Return the [X, Y] coordinate for the center point of the cell that contains the specified text.  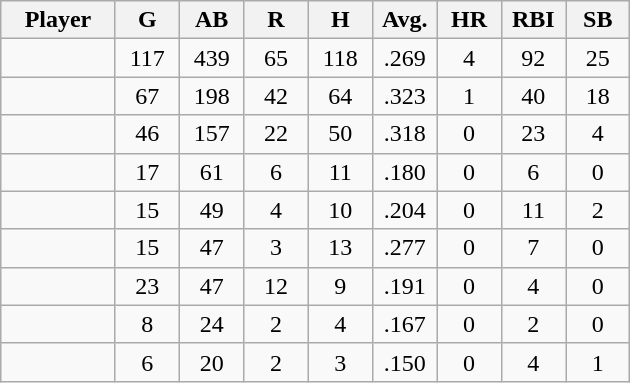
40 [533, 96]
.318 [404, 134]
HR [469, 20]
65 [276, 58]
20 [211, 362]
50 [340, 134]
.167 [404, 324]
.269 [404, 58]
198 [211, 96]
61 [211, 172]
46 [147, 134]
18 [598, 96]
439 [211, 58]
.323 [404, 96]
42 [276, 96]
.191 [404, 286]
117 [147, 58]
24 [211, 324]
9 [340, 286]
H [340, 20]
.180 [404, 172]
49 [211, 210]
157 [211, 134]
17 [147, 172]
R [276, 20]
Player [58, 20]
92 [533, 58]
118 [340, 58]
G [147, 20]
AB [211, 20]
8 [147, 324]
7 [533, 248]
.150 [404, 362]
25 [598, 58]
22 [276, 134]
13 [340, 248]
.277 [404, 248]
SB [598, 20]
64 [340, 96]
12 [276, 286]
Avg. [404, 20]
.204 [404, 210]
RBI [533, 20]
10 [340, 210]
67 [147, 96]
